Locate the cell with the specified text and output its [x, y] center coordinate. 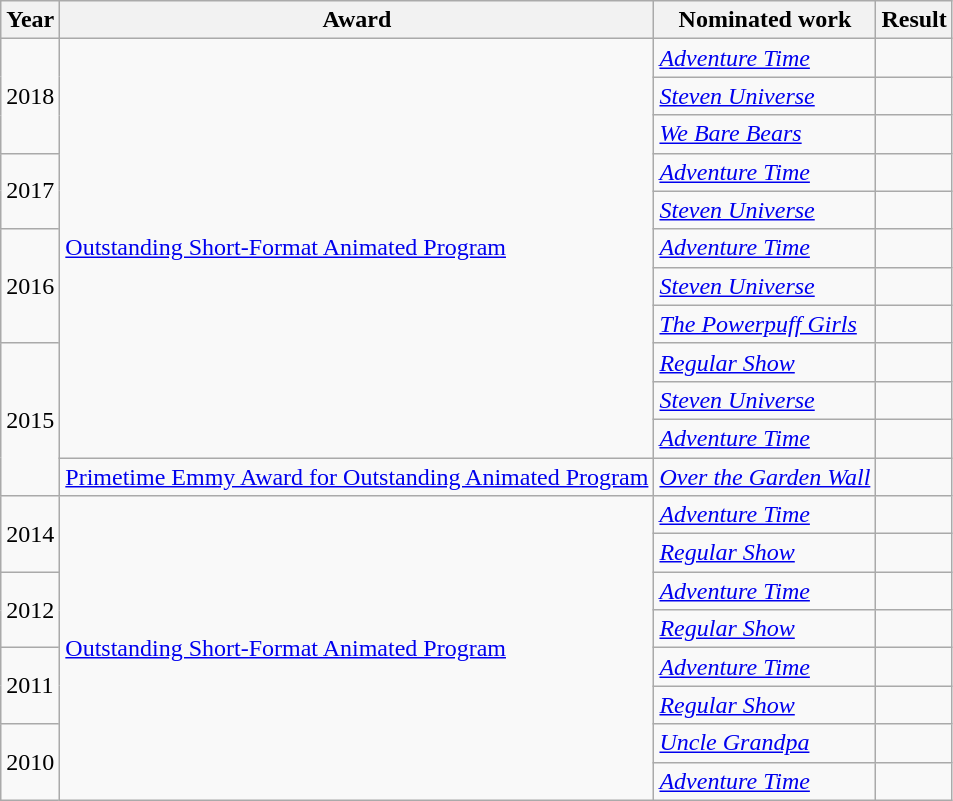
2010 [30, 762]
Primetime Emmy Award for Outstanding Animated Program [357, 477]
2017 [30, 191]
2012 [30, 610]
Uncle Grandpa [765, 743]
The Powerpuff Girls [765, 324]
Award [357, 20]
2014 [30, 534]
2015 [30, 419]
2016 [30, 286]
Result [914, 20]
Over the Garden Wall [765, 477]
Year [30, 20]
2018 [30, 96]
Nominated work [765, 20]
2011 [30, 686]
We Bare Bears [765, 134]
